Scan for the cell matching the given text and deliver its (x, y) coordinate at center. 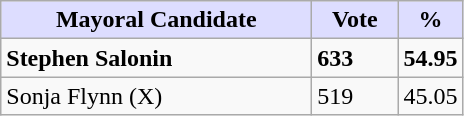
54.95 (430, 58)
% (430, 20)
Sonja Flynn (X) (156, 96)
Vote (355, 20)
519 (355, 96)
633 (355, 58)
Stephen Salonin (156, 58)
Mayoral Candidate (156, 20)
45.05 (430, 96)
